For the text-containing cell, return its midpoint in (x, y) coordinate format. 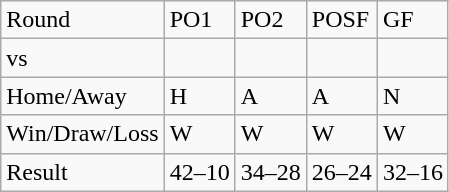
26–24 (342, 172)
H (200, 96)
GF (412, 20)
Win/Draw/Loss (82, 134)
42–10 (200, 172)
vs (82, 58)
N (412, 96)
Round (82, 20)
Result (82, 172)
POSF (342, 20)
32–16 (412, 172)
Home/Away (82, 96)
PO2 (270, 20)
34–28 (270, 172)
PO1 (200, 20)
